For the text-containing cell, return its midpoint in [X, Y] coordinate format. 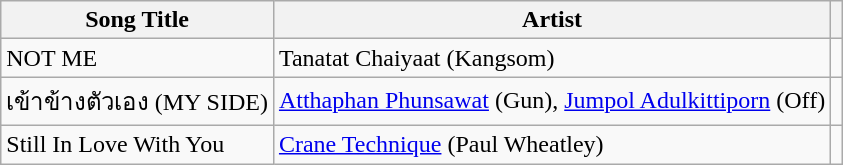
Song Title [138, 20]
Crane Technique (Paul Wheatley) [552, 144]
Artist [552, 20]
Tanatat Chaiyaat (Kangsom) [552, 58]
เข้าข้างตัวเอง (MY SIDE) [138, 102]
Still In Love With You [138, 144]
Atthaphan Phunsawat (Gun), Jumpol Adulkittiporn (Off) [552, 102]
NOT ME [138, 58]
